Detect which cell encompasses the target text, then output its [x, y] center coordinate. 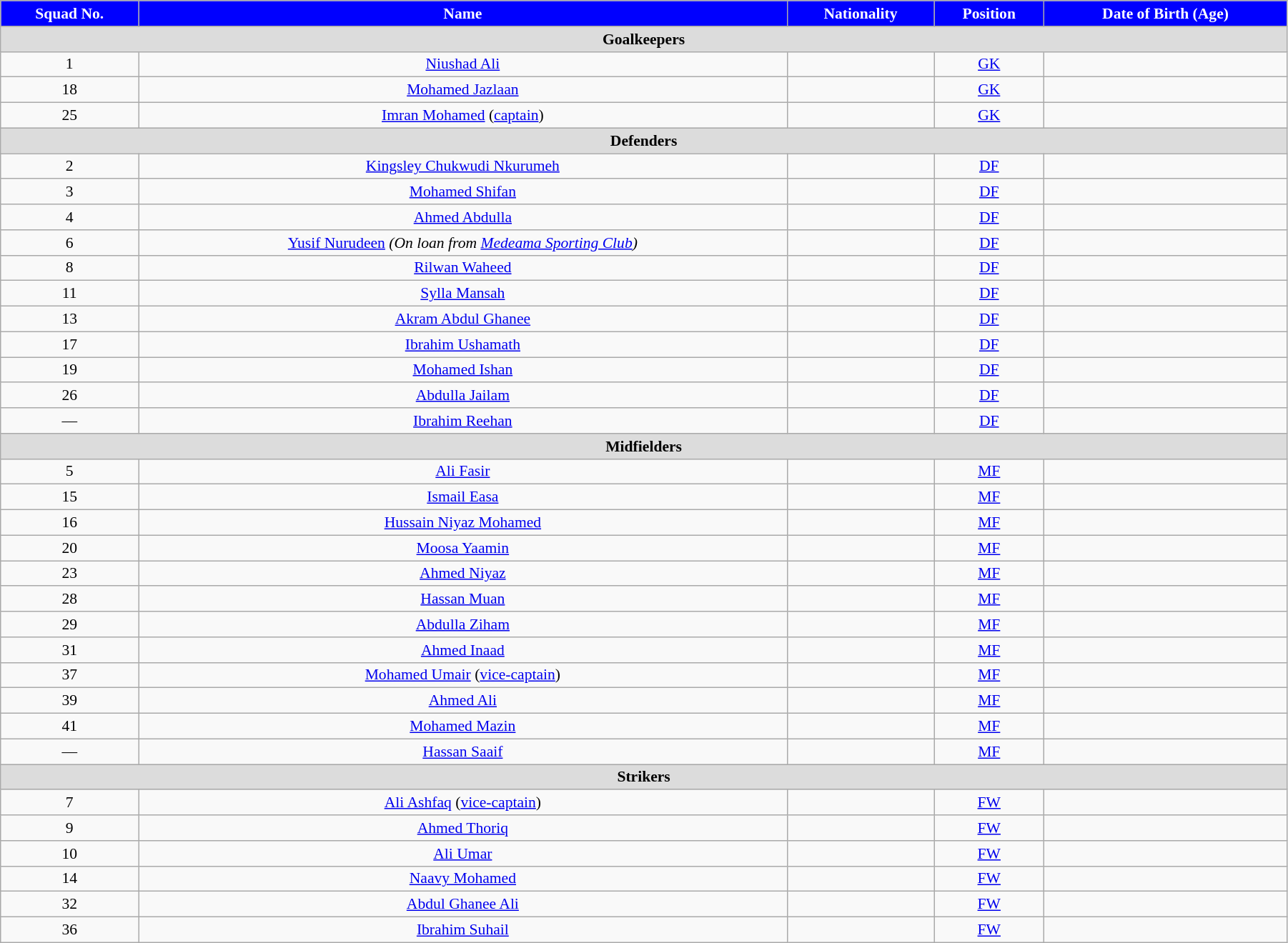
Rilwan Waheed [463, 268]
Ali Ashfaq (vice-captain) [463, 803]
Mohamed Ishan [463, 370]
Akram Abdul Ghanee [463, 319]
4 [70, 217]
Midfielders [644, 446]
37 [70, 675]
Naavy Mohamed [463, 879]
Position [989, 14]
9 [70, 828]
Sylla Mansah [463, 294]
41 [70, 727]
1 [70, 64]
Kingsley Chukwudi Nkurumeh [463, 166]
31 [70, 650]
29 [70, 624]
Ahmed Abdulla [463, 217]
2 [70, 166]
13 [70, 319]
3 [70, 192]
Hassan Muan [463, 599]
25 [70, 116]
28 [70, 599]
5 [70, 471]
Name [463, 14]
36 [70, 930]
Mohamed Jazlaan [463, 90]
Ali Fasir [463, 471]
Moosa Yaamin [463, 548]
26 [70, 396]
Nationality [861, 14]
Abdul Ghanee Ali [463, 904]
39 [70, 701]
16 [70, 523]
Yusif Nurudeen (On loan from Medeama Sporting Club) [463, 243]
Mohamed Mazin [463, 727]
Goalkeepers [644, 39]
Ismail Easa [463, 497]
Niushad Ali [463, 64]
6 [70, 243]
Squad No. [70, 14]
Ali Umar [463, 854]
23 [70, 574]
Abdulla Ziham [463, 624]
18 [70, 90]
19 [70, 370]
17 [70, 344]
Ahmed Niyaz [463, 574]
7 [70, 803]
Ahmed Thoriq [463, 828]
11 [70, 294]
Ahmed Inaad [463, 650]
Date of Birth (Age) [1166, 14]
Ahmed Ali [463, 701]
10 [70, 854]
32 [70, 904]
Hussain Niyaz Mohamed [463, 523]
Mohamed Shifan [463, 192]
15 [70, 497]
Mohamed Umair (vice-captain) [463, 675]
Ibrahim Ushamath [463, 344]
Ibrahim Reehan [463, 421]
Strikers [644, 777]
8 [70, 268]
Hassan Saaif [463, 752]
Ibrahim Suhail [463, 930]
Abdulla Jailam [463, 396]
20 [70, 548]
Defenders [644, 141]
14 [70, 879]
Imran Mohamed (captain) [463, 116]
